For the text-containing cell, return its midpoint in [X, Y] coordinate format. 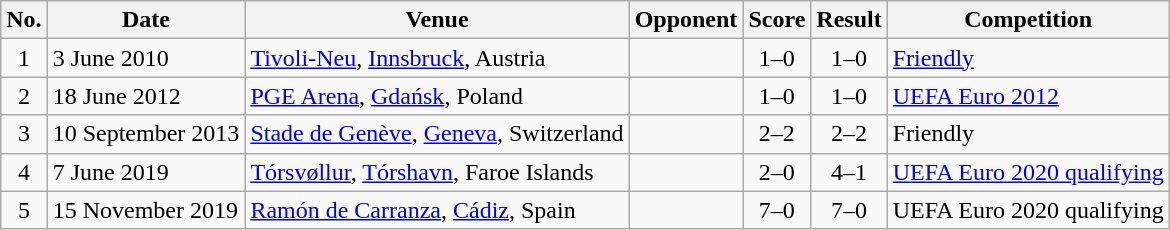
7 June 2019 [146, 172]
Stade de Genève, Geneva, Switzerland [437, 134]
4–1 [849, 172]
Venue [437, 20]
15 November 2019 [146, 210]
PGE Arena, Gdańsk, Poland [437, 96]
4 [24, 172]
1 [24, 58]
2–0 [777, 172]
Tivoli-Neu, Innsbruck, Austria [437, 58]
18 June 2012 [146, 96]
Result [849, 20]
No. [24, 20]
2 [24, 96]
Ramón de Carranza, Cádiz, Spain [437, 210]
Opponent [686, 20]
Score [777, 20]
Competition [1028, 20]
Tórsvøllur, Tórshavn, Faroe Islands [437, 172]
UEFA Euro 2012 [1028, 96]
3 [24, 134]
5 [24, 210]
10 September 2013 [146, 134]
Date [146, 20]
3 June 2010 [146, 58]
